Return [X, Y] of the center of cell containing provided text 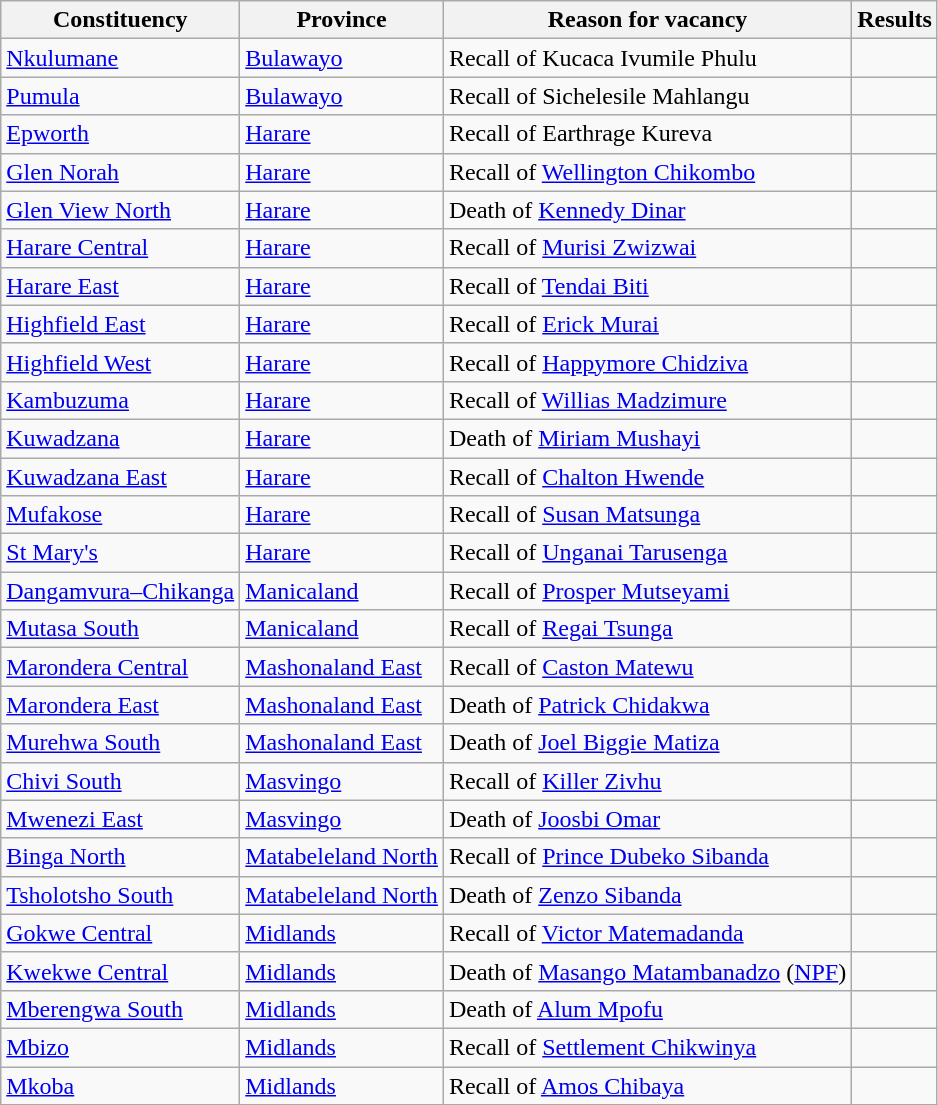
Recall of Killer Zivhu [647, 781]
Recall of Chalton Hwende [647, 477]
Recall of Susan Matsunga [647, 515]
Kambuzuma [120, 400]
Mberengwa South [120, 1009]
Mufakose [120, 515]
Death of Patrick Chidakwa [647, 705]
Recall of Earthrage Kureva [647, 134]
Binga North [120, 857]
Glen View North [120, 210]
Recall of Regai Tsunga [647, 629]
Recall of Caston Matewu [647, 667]
Recall of Murisi Zwizwai [647, 248]
Kwekwe Central [120, 971]
Death of Miriam Mushayi [647, 438]
Highfield West [120, 362]
Tsholotsho South [120, 895]
Recall of Prince Dubeko Sibanda [647, 857]
Death of Zenzo Sibanda [647, 895]
Marondera Central [120, 667]
Kuwadzana [120, 438]
Recall of Erick Murai [647, 324]
Pumula [120, 96]
Glen Norah [120, 172]
Recall of Victor Matemadanda [647, 933]
Recall of Wellington Chikombo [647, 172]
Recall of Tendai Biti [647, 286]
Kuwadzana East [120, 477]
Harare East [120, 286]
Recall of Unganai Tarusenga [647, 553]
Recall of Happymore Chidziva [647, 362]
Recall of Sichelesile Mahlangu [647, 96]
Recall of Willias Madzimure [647, 400]
Mkoba [120, 1085]
Death of Joel Biggie Matiza [647, 743]
Recall of Prosper Mutseyami [647, 591]
Mwenezi East [120, 819]
Dangamvura–Chikanga [120, 591]
Results [895, 20]
Highfield East [120, 324]
Death of Alum Mpofu [647, 1009]
Chivi South [120, 781]
Death of Joosbi Omar [647, 819]
Marondera East [120, 705]
Mbizo [120, 1047]
Province [342, 20]
Recall of Kucaca Ivumile Phulu [647, 58]
Harare Central [120, 248]
Recall of Settlement Chikwinya [647, 1047]
Murehwa South [120, 743]
Gokwe Central [120, 933]
Nkulumane [120, 58]
Recall of Amos Chibaya [647, 1085]
Epworth [120, 134]
Mutasa South [120, 629]
Death of Masango Matambanadzo (NPF) [647, 971]
Reason for vacancy [647, 20]
Death of Kennedy Dinar [647, 210]
Constituency [120, 20]
St Mary's [120, 553]
